Return [x, y] of the center of cell containing provided text 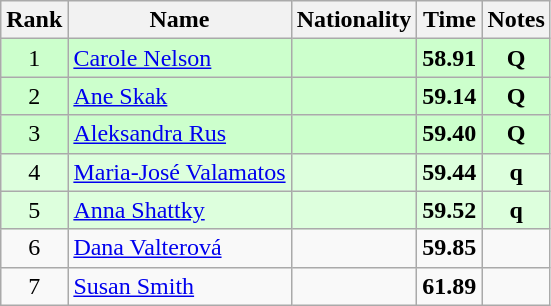
59.40 [450, 134]
Dana Valterová [180, 248]
59.52 [450, 210]
61.89 [450, 286]
Aleksandra Rus [180, 134]
Susan Smith [180, 286]
3 [34, 134]
6 [34, 248]
5 [34, 210]
Rank [34, 20]
Maria-José Valamatos [180, 172]
Notes [516, 20]
2 [34, 96]
Nationality [354, 20]
59.85 [450, 248]
Name [180, 20]
1 [34, 58]
59.14 [450, 96]
58.91 [450, 58]
59.44 [450, 172]
4 [34, 172]
Anna Shattky [180, 210]
Ane Skak [180, 96]
Time [450, 20]
7 [34, 286]
Carole Nelson [180, 58]
